Return (X, Y) of the center of cell containing provided text 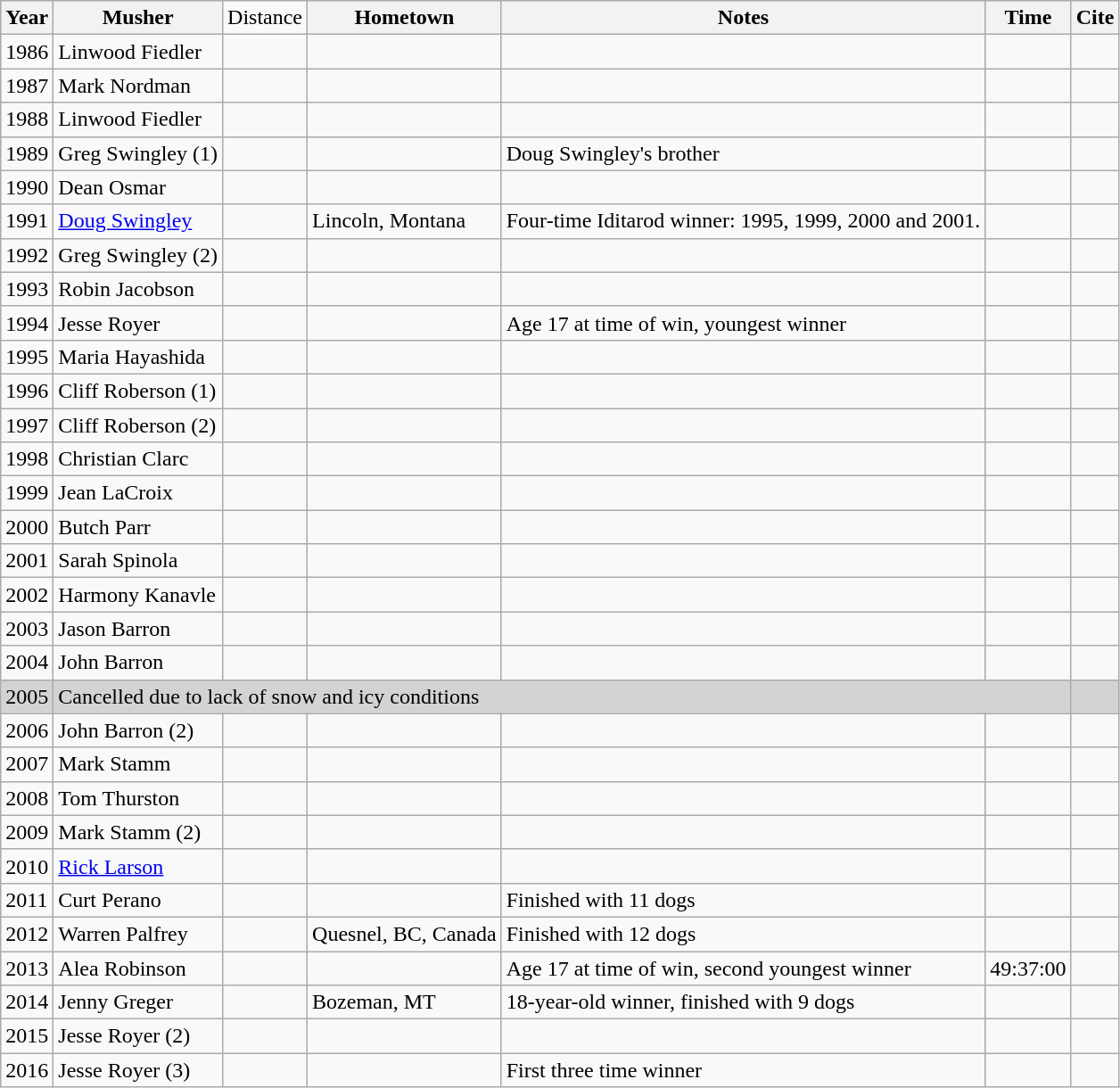
Finished with 12 dogs (744, 934)
1986 (27, 52)
Distance (266, 18)
John Barron (2) (138, 730)
1987 (27, 86)
2010 (27, 866)
Lincoln, Montana (405, 221)
Age 17 at time of win, youngest winner (744, 323)
Dean Osmar (138, 187)
Bozeman, MT (405, 1002)
Robin Jacobson (138, 289)
Mark Stamm (138, 764)
2007 (27, 764)
Warren Palfrey (138, 934)
2011 (27, 900)
2006 (27, 730)
1988 (27, 120)
2016 (27, 1070)
1997 (27, 425)
Rick Larson (138, 866)
Maria Hayashida (138, 357)
Jesse Royer (2) (138, 1036)
1996 (27, 391)
2015 (27, 1036)
2004 (27, 663)
Greg Swingley (1) (138, 153)
2005 (27, 696)
Four-time Iditarod winner: 1995, 1999, 2000 and 2001. (744, 221)
2008 (27, 798)
Harmony Kanavle (138, 595)
Doug Swingley's brother (744, 153)
Age 17 at time of win, second youngest winner (744, 968)
Cliff Roberson (2) (138, 425)
Greg Swingley (2) (138, 255)
1990 (27, 187)
2003 (27, 629)
Alea Robinson (138, 968)
2012 (27, 934)
Sarah Spinola (138, 561)
49:37:00 (1028, 968)
Jason Barron (138, 629)
Musher (138, 18)
Quesnel, BC, Canada (405, 934)
2000 (27, 527)
Christian Clarc (138, 459)
Tom Thurston (138, 798)
First three time winner (744, 1070)
Jean LaCroix (138, 493)
Jesse Royer (138, 323)
John Barron (138, 663)
1995 (27, 357)
Jenny Greger (138, 1002)
Year (27, 18)
Curt Perano (138, 900)
2009 (27, 832)
1999 (27, 493)
1989 (27, 153)
1998 (27, 459)
2001 (27, 561)
Butch Parr (138, 527)
Hometown (405, 18)
1994 (27, 323)
Finished with 11 dogs (744, 900)
Doug Swingley (138, 221)
Time (1028, 18)
2013 (27, 968)
Cancelled due to lack of snow and icy conditions (562, 696)
1992 (27, 255)
Mark Stamm (2) (138, 832)
Cite (1095, 18)
Jesse Royer (3) (138, 1070)
Notes (744, 18)
1993 (27, 289)
2002 (27, 595)
2014 (27, 1002)
Cliff Roberson (1) (138, 391)
18-year-old winner, finished with 9 dogs (744, 1002)
Mark Nordman (138, 86)
1991 (27, 221)
